Extract the (X, Y) coordinate from the center of the cell holding the provided text.  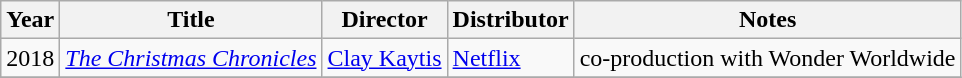
Year (30, 20)
Title (191, 20)
2018 (30, 58)
Director (384, 20)
Clay Kaytis (384, 58)
Netflix (510, 58)
The Christmas Chronicles (191, 58)
Notes (768, 20)
co-production with Wonder Worldwide (768, 58)
Distributor (510, 20)
